From the cell containing the given text, extract its center point as [x, y] coordinate. 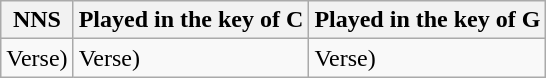
Played in the key of C [191, 20]
NNS [37, 20]
Played in the key of G [428, 20]
